Search for the cell housing the specified text and yield its [x, y] center coordinate. 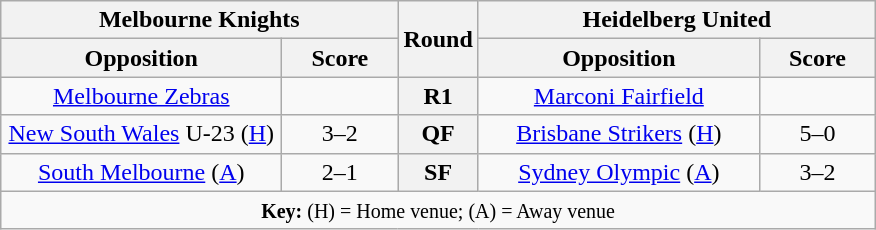
R1 [438, 96]
QF [438, 134]
Sydney Olympic (A) [618, 172]
Heidelberg United [676, 20]
Round [438, 39]
Brisbane Strikers (H) [618, 134]
South Melbourne (A) [142, 172]
Key: (H) = Home venue; (A) = Away venue [438, 210]
Marconi Fairfield [618, 96]
2–1 [340, 172]
New South Wales U-23 (H) [142, 134]
Melbourne Knights [200, 20]
SF [438, 172]
5–0 [817, 134]
Melbourne Zebras [142, 96]
